Output the [X, Y] coordinate of the center of the cell containing the given text.  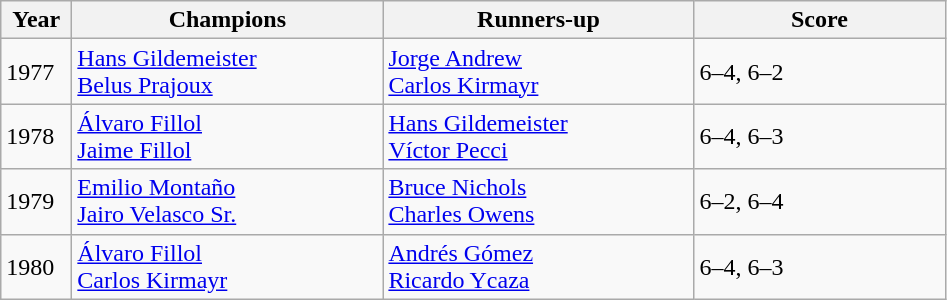
Champions [228, 20]
Hans Gildemeister Víctor Pecci [538, 136]
Score [820, 20]
Hans Gildemeister Belus Prajoux [228, 72]
Álvaro Fillol Carlos Kirmayr [228, 266]
1978 [36, 136]
6–4, 6–2 [820, 72]
Andrés Gómez Ricardo Ycaza [538, 266]
1980 [36, 266]
Bruce Nichols Charles Owens [538, 202]
Emilio Montaño Jairo Velasco Sr. [228, 202]
Álvaro Fillol Jaime Fillol [228, 136]
6–2, 6–4 [820, 202]
Jorge Andrew Carlos Kirmayr [538, 72]
Year [36, 20]
1979 [36, 202]
Runners-up [538, 20]
1977 [36, 72]
